Return [X, Y] of the center of cell containing provided text 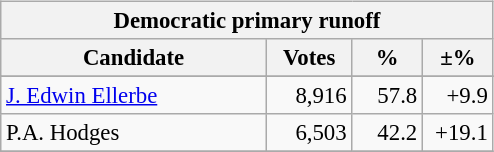
J. Edwin Ellerbe [134, 96]
% [388, 58]
P.A. Hodges [134, 133]
Democratic primary runoff [247, 21]
+9.9 [458, 96]
Candidate [134, 58]
6,503 [309, 133]
57.8 [388, 96]
42.2 [388, 133]
±% [458, 58]
Votes [309, 58]
8,916 [309, 96]
+19.1 [458, 133]
